Search for the cell housing the specified text and yield its [X, Y] center coordinate. 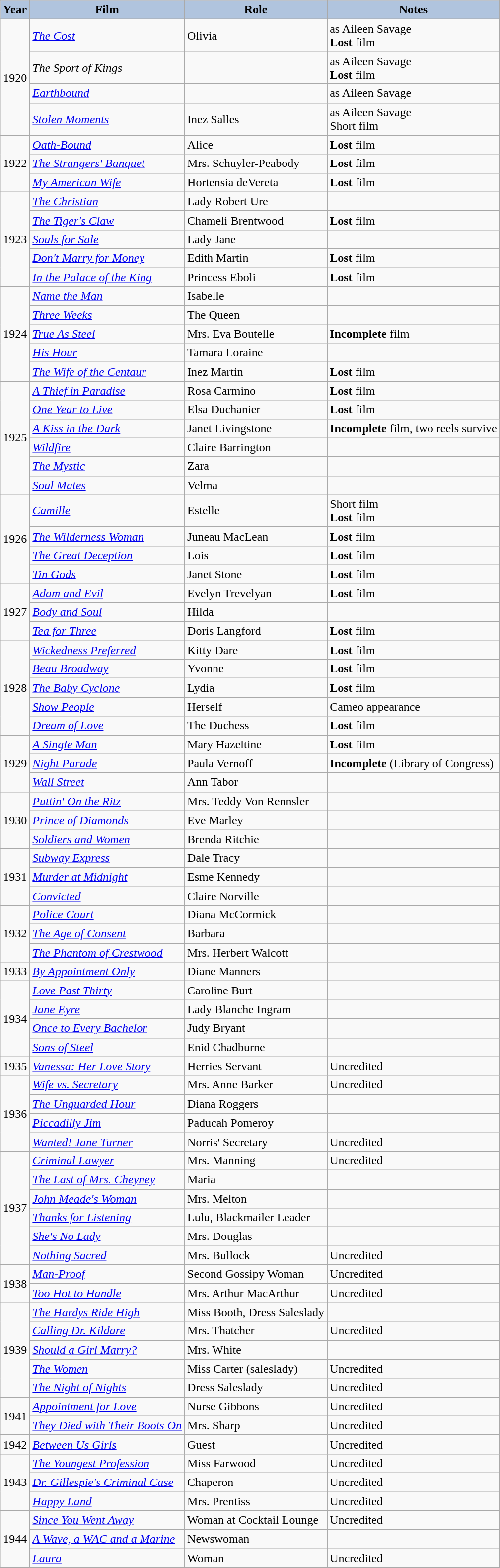
1923 [15, 239]
The Tiger's Claw [107, 220]
A Kiss in the Dark [107, 428]
The Hardys Ride High [107, 1312]
Claire Barrington [256, 447]
Thanks for Listening [107, 1218]
His Hour [107, 353]
Estelle [256, 511]
Murder at Midnight [107, 877]
as Aileen Savage [414, 93]
Soldiers and Women [107, 839]
Enid Chadburne [256, 1047]
Diana McCormick [256, 915]
Maria [256, 1179]
Inez Martin [256, 372]
Velma [256, 485]
Criminal Lawyer [107, 1160]
The Last of Mrs. Cheyney [107, 1179]
1932 [15, 934]
Souls for Sale [107, 239]
Mrs. Manning [256, 1160]
Love Past Thirty [107, 990]
The Mystic [107, 466]
Mrs. Eva Boutelle [256, 334]
Dale Tracy [256, 858]
John Meade's Woman [107, 1198]
Incomplete (Library of Congress) [414, 763]
Mrs. Herbert Walcott [256, 953]
Mrs. Douglas [256, 1237]
Herries Servant [256, 1066]
Lois [256, 555]
Between Us Girls [107, 1444]
By Appointment Only [107, 972]
Stolen Moments [107, 119]
Dream of Love [107, 726]
Hilda [256, 612]
Miss Booth, Dress Saleslady [256, 1312]
The Christian [107, 201]
Year [15, 10]
Since You Went Away [107, 1520]
Mrs. Sharp [256, 1425]
Wildfire [107, 447]
Once to Every Bachelor [107, 1028]
1937 [15, 1208]
Jane Eyre [107, 1009]
Woman [256, 1558]
Zara [256, 466]
The Wife of the Centaur [107, 372]
The Night of Nights [107, 1388]
Princess Eboli [256, 277]
Paducah Pomeroy [256, 1123]
My American Wife [107, 182]
Barbara [256, 934]
The Sport of Kings [107, 68]
Mary Hazeltine [256, 744]
Mrs. White [256, 1350]
Yvonne [256, 669]
1943 [15, 1482]
Incomplete film [414, 334]
The Wilderness Woman [107, 536]
Elsa Duchanier [256, 410]
Mrs. Prentiss [256, 1501]
Oath-Bound [107, 145]
She's No Lady [107, 1237]
1941 [15, 1416]
1931 [15, 877]
Hortensia deVereta [256, 182]
Doris Langford [256, 631]
Cameo appearance [414, 707]
Lady Jane [256, 239]
The Duchess [256, 726]
Notes [414, 10]
Chameli Brentwood [256, 220]
Too Hot to Handle [107, 1293]
Miss Carter (saleslady) [256, 1369]
Norris' Secretary [256, 1142]
Chaperon [256, 1482]
1926 [15, 539]
Kitty Dare [256, 650]
Police Court [107, 915]
The Women [107, 1369]
Second Gossipy Woman [256, 1274]
Convicted [107, 896]
Beau Broadway [107, 669]
Dr. Gillespie's Criminal Case [107, 1482]
Wanted! Jane Turner [107, 1142]
A Single Man [107, 744]
True As Steel [107, 334]
Adam and Evil [107, 593]
Nurse Gibbons [256, 1406]
Tin Gods [107, 574]
Wickedness Preferred [107, 650]
Tea for Three [107, 631]
Laura [107, 1558]
Tamara Loraine [256, 353]
In the Palace of the King [107, 277]
Evelyn Trevelyan [256, 593]
Isabelle [256, 296]
Caroline Burt [256, 990]
Woman at Cocktail Lounge [256, 1520]
Calling Dr. Kildare [107, 1331]
1928 [15, 688]
Ann Tabor [256, 782]
Piccadilly Jim [107, 1123]
Eve Marley [256, 820]
1936 [15, 1113]
Lulu, Blackmailer Leader [256, 1218]
Mrs. Arthur MacArthur [256, 1293]
Wife vs. Secretary [107, 1085]
Should a Girl Marry? [107, 1350]
Wall Street [107, 782]
Lydia [256, 688]
The Phantom of Crestwood [107, 953]
Happy Land [107, 1501]
Show People [107, 707]
Vanessa: Her Love Story [107, 1066]
Camille [107, 511]
Lady Robert Ure [256, 201]
The Baby Cyclone [107, 688]
The Cost [107, 36]
Esme Kennedy [256, 877]
Mrs. Bullock [256, 1255]
Subway Express [107, 858]
The Queen [256, 315]
1924 [15, 334]
Man-Proof [107, 1274]
A Thief in Paradise [107, 391]
Brenda Ritchie [256, 839]
Incomplete film, two reels survive [414, 428]
1930 [15, 820]
1934 [15, 1019]
Inez Salles [256, 119]
Nothing Sacred [107, 1255]
Janet Stone [256, 574]
Mrs. Schuyler-Peabody [256, 164]
Rosa Carmino [256, 391]
Diana Roggers [256, 1104]
Don't Marry for Money [107, 258]
Earthbound [107, 93]
1938 [15, 1284]
Dress Saleslady [256, 1388]
Janet Livingstone [256, 428]
Juneau MacLean [256, 536]
Puttin' On the Ritz [107, 801]
Mrs. Teddy Von Rennsler [256, 801]
1922 [15, 164]
The Unguarded Hour [107, 1104]
They Died with Their Boots On [107, 1425]
The Youngest Profession [107, 1463]
Mrs. Thatcher [256, 1331]
Night Parade [107, 763]
Film [107, 10]
Olivia [256, 36]
Alice [256, 145]
A Wave, a WAC and a Marine [107, 1539]
Short film Lost film [414, 511]
Name the Man [107, 296]
1920 [15, 78]
1939 [15, 1350]
1942 [15, 1444]
Mrs. Anne Barker [256, 1085]
as Aileen SavageShort film [414, 119]
1925 [15, 438]
Herself [256, 707]
The Age of Consent [107, 934]
1935 [15, 1066]
Body and Soul [107, 612]
Role [256, 10]
The Strangers' Banquet [107, 164]
Soul Mates [107, 485]
Claire Norville [256, 896]
1927 [15, 612]
1933 [15, 972]
Newswoman [256, 1539]
Diane Manners [256, 972]
Guest [256, 1444]
Edith Martin [256, 258]
1944 [15, 1539]
Three Weeks [107, 315]
The Great Deception [107, 555]
1929 [15, 763]
One Year to Live [107, 410]
Judy Bryant [256, 1028]
Paula Vernoff [256, 763]
Lady Blanche Ingram [256, 1009]
Miss Farwood [256, 1463]
Sons of Steel [107, 1047]
Prince of Diamonds [107, 820]
Mrs. Melton [256, 1198]
Appointment for Love [107, 1406]
